Return the [x, y] coordinate for the center point of the cell that contains the specified text.  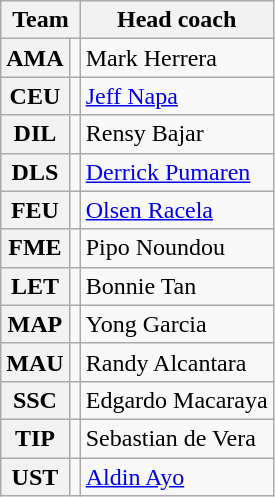
AMA [35, 58]
Edgardo Macaraya [176, 400]
Rensy Bajar [176, 134]
Bonnie Tan [176, 286]
Sebastian de Vera [176, 438]
Mark Herrera [176, 58]
FME [35, 248]
Aldin Ayo [176, 477]
DLS [35, 172]
Olsen Racela [176, 210]
Yong Garcia [176, 324]
SSC [35, 400]
FEU [35, 210]
CEU [35, 96]
DIL [35, 134]
Head coach [176, 20]
Pipo Noundou [176, 248]
Randy Alcantara [176, 362]
Team [40, 20]
TIP [35, 438]
MAU [35, 362]
MAP [35, 324]
UST [35, 477]
Jeff Napa [176, 96]
LET [35, 286]
Derrick Pumaren [176, 172]
